Locate the cell with the specified text and output its (X, Y) center coordinate. 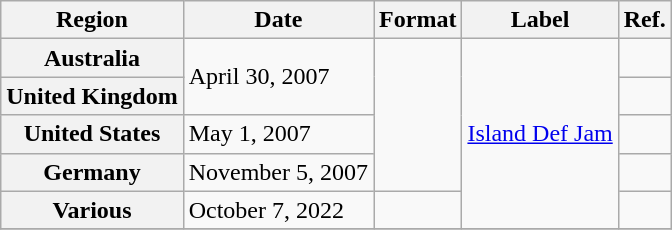
Various (92, 210)
United States (92, 134)
November 5, 2007 (278, 172)
Label (540, 20)
Region (92, 20)
October 7, 2022 (278, 210)
Date (278, 20)
May 1, 2007 (278, 134)
Germany (92, 172)
Island Def Jam (540, 134)
Ref. (644, 20)
April 30, 2007 (278, 77)
United Kingdom (92, 96)
Format (418, 20)
Australia (92, 58)
